From the cell containing the given text, extract its center point as [X, Y] coordinate. 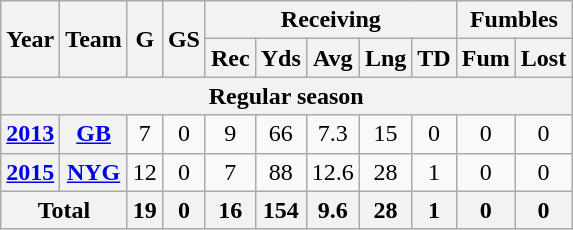
Receiving [330, 20]
NYG [94, 172]
G [144, 39]
Lost [543, 58]
154 [280, 210]
Year [30, 39]
Fumbles [514, 20]
16 [230, 210]
19 [144, 210]
2015 [30, 172]
Total [64, 210]
12.6 [332, 172]
2013 [30, 134]
Regular season [286, 96]
Team [94, 39]
9.6 [332, 210]
7.3 [332, 134]
GB [94, 134]
12 [144, 172]
Yds [280, 58]
TD [434, 58]
66 [280, 134]
GS [184, 39]
9 [230, 134]
88 [280, 172]
Rec [230, 58]
Lng [385, 58]
15 [385, 134]
Fum [486, 58]
Avg [332, 58]
